Extract the (x, y) coordinate from the center of the cell holding the provided text.  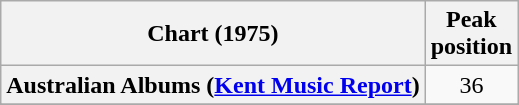
36 (471, 85)
Peakposition (471, 34)
Australian Albums (Kent Music Report) (213, 85)
Chart (1975) (213, 34)
